Extract the (X, Y) coordinate from the center of the cell holding the provided text.  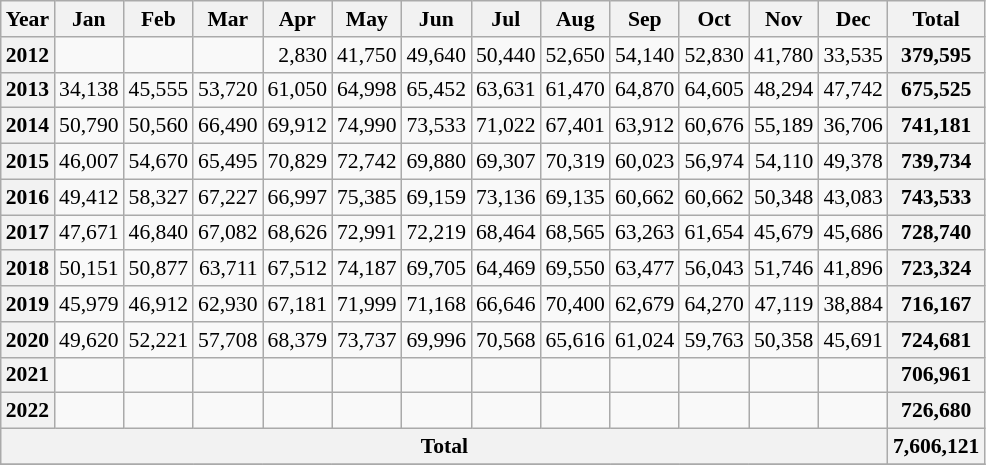
49,412 (88, 197)
50,877 (158, 269)
62,679 (644, 304)
65,452 (436, 90)
70,400 (574, 304)
47,119 (784, 304)
56,974 (714, 162)
47,742 (852, 90)
52,650 (574, 55)
66,490 (228, 126)
2019 (28, 304)
69,996 (436, 340)
743,533 (936, 197)
63,711 (228, 269)
675,525 (936, 90)
45,679 (784, 233)
71,022 (506, 126)
7,606,121 (936, 447)
66,997 (298, 197)
65,616 (574, 340)
67,401 (574, 126)
Feb (158, 19)
50,440 (506, 55)
46,912 (158, 304)
75,385 (366, 197)
73,533 (436, 126)
65,495 (228, 162)
2013 (28, 90)
49,378 (852, 162)
63,477 (644, 269)
50,790 (88, 126)
47,671 (88, 233)
54,670 (158, 162)
67,181 (298, 304)
706,961 (936, 375)
57,708 (228, 340)
Jul (506, 19)
72,742 (366, 162)
69,307 (506, 162)
45,979 (88, 304)
Jan (88, 19)
50,358 (784, 340)
36,706 (852, 126)
72,219 (436, 233)
2,830 (298, 55)
739,734 (936, 162)
46,007 (88, 162)
66,646 (506, 304)
61,050 (298, 90)
68,464 (506, 233)
33,535 (852, 55)
71,999 (366, 304)
48,294 (784, 90)
54,140 (644, 55)
Apr (298, 19)
60,023 (644, 162)
2020 (28, 340)
64,469 (506, 269)
Sep (644, 19)
60,676 (714, 126)
56,043 (714, 269)
Jun (436, 19)
52,221 (158, 340)
41,750 (366, 55)
55,189 (784, 126)
38,884 (852, 304)
70,319 (574, 162)
63,263 (644, 233)
69,550 (574, 269)
2012 (28, 55)
723,324 (936, 269)
Year (28, 19)
51,746 (784, 269)
64,870 (644, 90)
61,024 (644, 340)
63,631 (506, 90)
62,930 (228, 304)
71,168 (436, 304)
69,705 (436, 269)
49,640 (436, 55)
67,227 (228, 197)
Aug (574, 19)
46,840 (158, 233)
2017 (28, 233)
61,470 (574, 90)
2014 (28, 126)
45,555 (158, 90)
2016 (28, 197)
69,135 (574, 197)
69,880 (436, 162)
45,686 (852, 233)
Mar (228, 19)
69,159 (436, 197)
68,379 (298, 340)
49,620 (88, 340)
68,565 (574, 233)
43,083 (852, 197)
61,654 (714, 233)
41,780 (784, 55)
Oct (714, 19)
50,348 (784, 197)
72,991 (366, 233)
70,829 (298, 162)
2021 (28, 375)
53,720 (228, 90)
73,136 (506, 197)
64,998 (366, 90)
64,605 (714, 90)
726,680 (936, 411)
64,270 (714, 304)
Nov (784, 19)
63,912 (644, 126)
69,912 (298, 126)
73,737 (366, 340)
728,740 (936, 233)
67,082 (228, 233)
May (366, 19)
59,763 (714, 340)
74,990 (366, 126)
741,181 (936, 126)
74,187 (366, 269)
41,896 (852, 269)
50,151 (88, 269)
2015 (28, 162)
724,681 (936, 340)
379,595 (936, 55)
2022 (28, 411)
70,568 (506, 340)
58,327 (158, 197)
34,138 (88, 90)
67,512 (298, 269)
716,167 (936, 304)
45,691 (852, 340)
68,626 (298, 233)
52,830 (714, 55)
54,110 (784, 162)
2018 (28, 269)
Dec (852, 19)
50,560 (158, 126)
